From the cell containing the given text, extract its center point as [X, Y] coordinate. 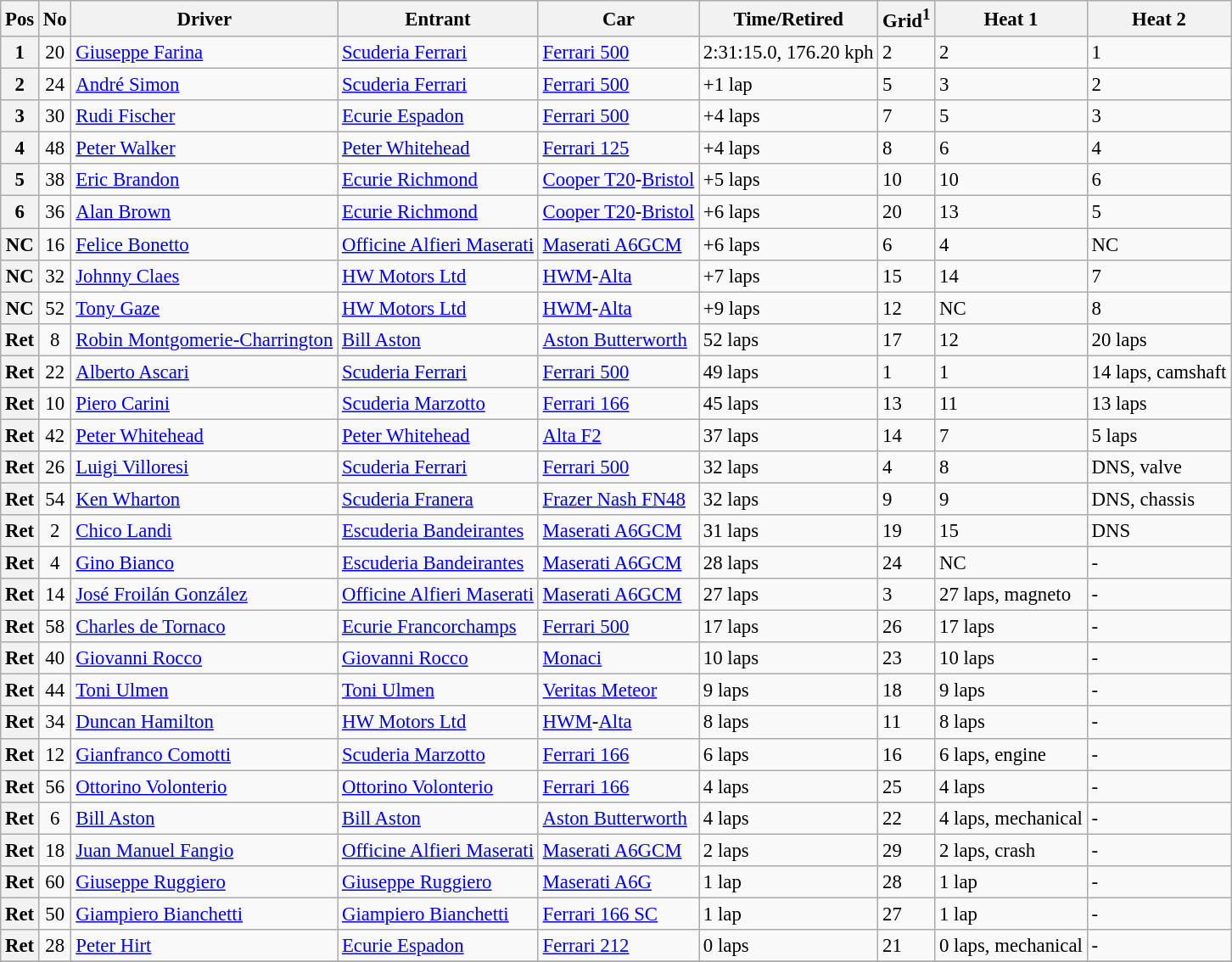
38 [55, 181]
Tony Gaze [204, 308]
+9 laps [789, 308]
Rudi Fischer [204, 116]
Ken Wharton [204, 499]
Gino Bianco [204, 563]
60 [55, 882]
Veritas Meteor [618, 691]
40 [55, 658]
54 [55, 499]
20 laps [1159, 339]
36 [55, 212]
17 [906, 339]
Car [618, 19]
DNS [1159, 531]
31 laps [789, 531]
No [55, 19]
Charles de Tornaco [204, 627]
Peter Hirt [204, 946]
Johnny Claes [204, 276]
+7 laps [789, 276]
42 [55, 435]
2 laps, crash [1011, 850]
Duncan Hamilton [204, 723]
56 [55, 786]
DNS, chassis [1159, 499]
44 [55, 691]
Peter Walker [204, 148]
13 laps [1159, 404]
Entrant [438, 19]
Grid1 [906, 19]
37 laps [789, 435]
Scuderia Franera [438, 499]
2:31:15.0, 176.20 kph [789, 53]
Chico Landi [204, 531]
Ferrari 212 [618, 946]
50 [55, 914]
Heat 2 [1159, 19]
José Froilán González [204, 595]
21 [906, 946]
0 laps [789, 946]
34 [55, 723]
Alberto Ascari [204, 372]
Ecurie Francorchamps [438, 627]
49 laps [789, 372]
Frazer Nash FN48 [618, 499]
+5 laps [789, 181]
+1 lap [789, 85]
André Simon [204, 85]
45 laps [789, 404]
14 laps, camshaft [1159, 372]
Luigi Villoresi [204, 467]
Pos [20, 19]
Alan Brown [204, 212]
25 [906, 786]
2 laps [789, 850]
52 [55, 308]
28 laps [789, 563]
Gianfranco Comotti [204, 754]
Piero Carini [204, 404]
5 laps [1159, 435]
Time/Retired [789, 19]
48 [55, 148]
58 [55, 627]
0 laps, mechanical [1011, 946]
4 laps, mechanical [1011, 818]
23 [906, 658]
Alta F2 [618, 435]
30 [55, 116]
Felice Bonetto [204, 244]
27 laps, magneto [1011, 595]
27 [906, 914]
Eric Brandon [204, 181]
32 [55, 276]
Juan Manuel Fangio [204, 850]
DNS, valve [1159, 467]
Monaci [618, 658]
19 [906, 531]
29 [906, 850]
52 laps [789, 339]
6 laps, engine [1011, 754]
6 laps [789, 754]
Robin Montgomerie-Charrington [204, 339]
Ferrari 125 [618, 148]
Giuseppe Farina [204, 53]
Driver [204, 19]
27 laps [789, 595]
Heat 1 [1011, 19]
Maserati A6G [618, 882]
Ferrari 166 SC [618, 914]
